Provide the (X, Y) coordinate of the cell's center where the given text is located.  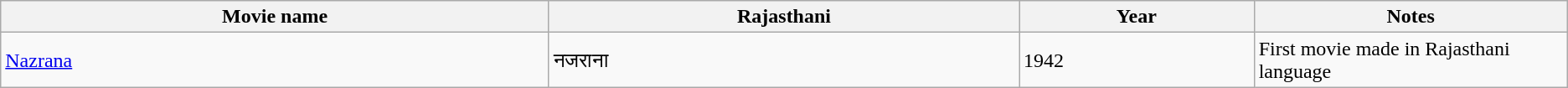
Notes (1411, 17)
Year (1137, 17)
1942 (1137, 60)
Nazrana (275, 60)
Rajasthani (784, 17)
Movie name (275, 17)
नजराना (784, 60)
First movie made in Rajasthani language (1411, 60)
